Locate the cell with the specified text and output its (x, y) center coordinate. 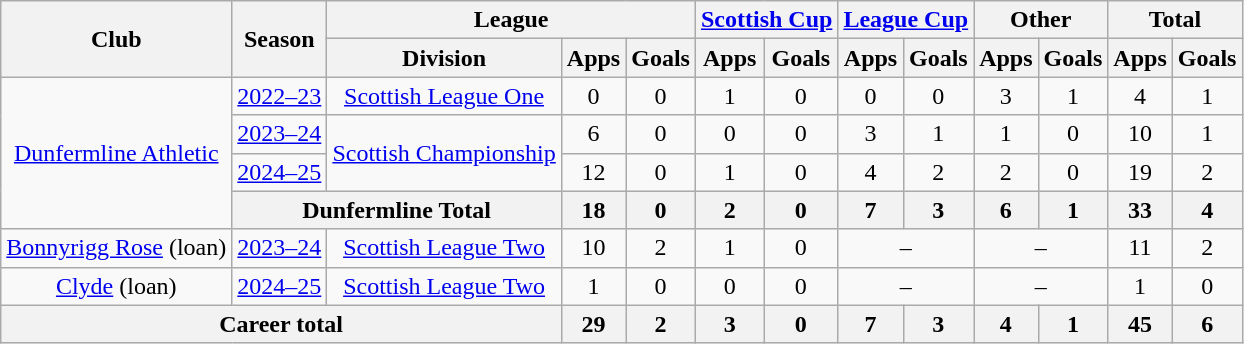
League (512, 20)
Total (1175, 20)
Other (1041, 20)
2022–23 (280, 96)
18 (593, 210)
Scottish League One (444, 96)
Dunfermline Total (396, 210)
Season (280, 39)
45 (1140, 324)
Division (444, 58)
12 (593, 172)
11 (1140, 248)
League Cup (906, 20)
Bonnyrigg Rose (loan) (116, 248)
Scottish Championship (444, 153)
Club (116, 39)
Dunfermline Athletic (116, 153)
Clyde (loan) (116, 286)
19 (1140, 172)
33 (1140, 210)
Scottish Cup (766, 20)
29 (593, 324)
Career total (282, 324)
